Pinpoint the cell where the given text exists, returning its (X, Y) midpoint coordinate. 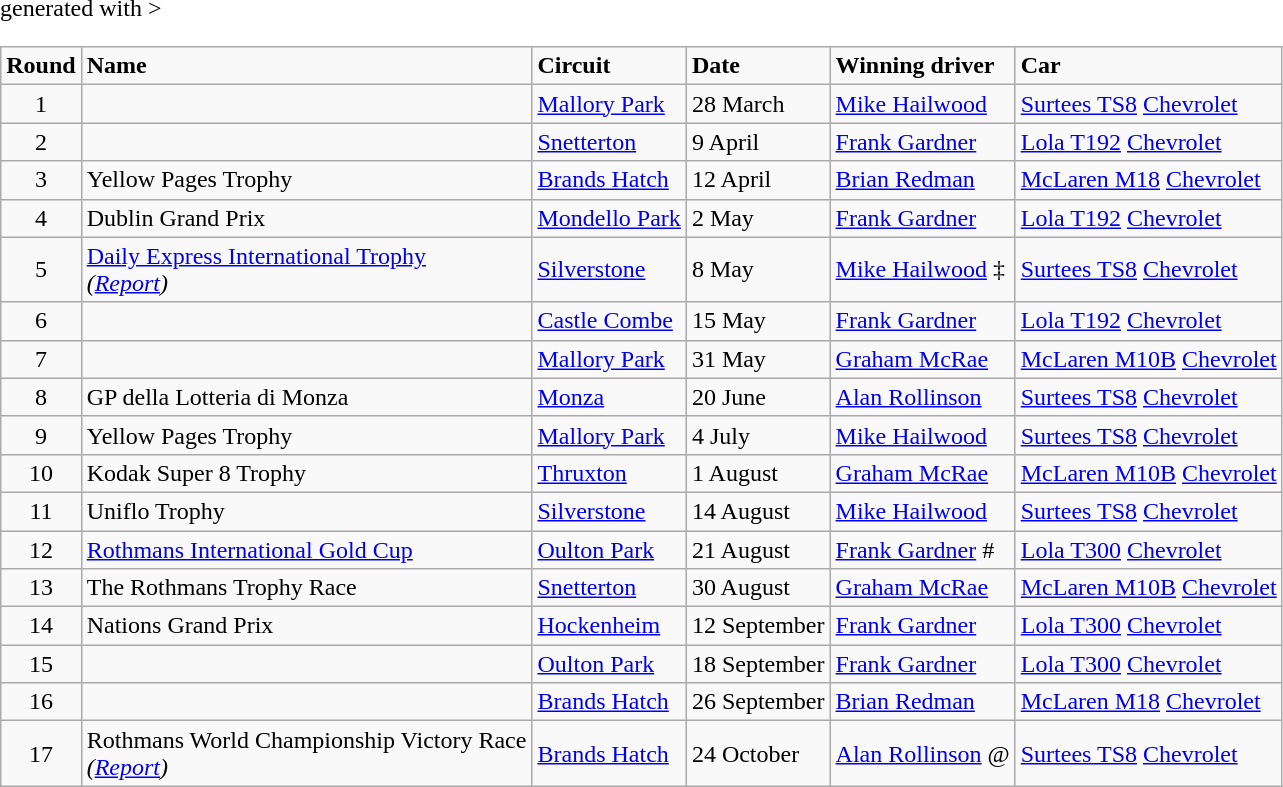
9 April (758, 142)
6 (41, 321)
Date (758, 66)
Name (306, 66)
26 September (758, 702)
15 May (758, 321)
Alan Rollinson @ (922, 754)
16 (41, 702)
Castle Combe (609, 321)
Circuit (609, 66)
17 (41, 754)
Round (41, 66)
30 August (758, 588)
1 (41, 104)
31 May (758, 359)
24 October (758, 754)
Daily Express International Trophy(Report) (306, 270)
15 (41, 664)
10 (41, 473)
7 (41, 359)
Monza (609, 397)
Uniflo Trophy (306, 511)
Mike Hailwood ‡ (922, 270)
The Rothmans Trophy Race (306, 588)
28 March (758, 104)
Car (1148, 66)
Alan Rollinson (922, 397)
4 (41, 218)
9 (41, 435)
2 May (758, 218)
11 (41, 511)
13 (41, 588)
18 September (758, 664)
12 September (758, 626)
12 April (758, 180)
Thruxton (609, 473)
GP della Lotteria di Monza (306, 397)
Rothmans International Gold Cup (306, 549)
8 May (758, 270)
Nations Grand Prix (306, 626)
20 June (758, 397)
5 (41, 270)
Hockenheim (609, 626)
3 (41, 180)
4 July (758, 435)
12 (41, 549)
Kodak Super 8 Trophy (306, 473)
Rothmans World Championship Victory Race (Report) (306, 754)
2 (41, 142)
14 August (758, 511)
21 August (758, 549)
1 August (758, 473)
Winning driver (922, 66)
8 (41, 397)
Frank Gardner # (922, 549)
14 (41, 626)
Mondello Park (609, 218)
Dublin Grand Prix (306, 218)
